Locate the cell with the specified text and output its [x, y] center coordinate. 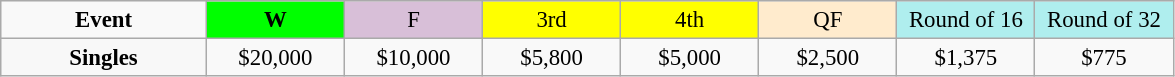
3rd [552, 20]
Round of 16 [966, 20]
F [413, 20]
Singles [104, 58]
$20,000 [275, 58]
$1,375 [966, 58]
Round of 32 [1104, 20]
QF [828, 20]
W [275, 20]
$2,500 [828, 58]
$10,000 [413, 58]
$775 [1104, 58]
4th [690, 20]
$5,800 [552, 58]
Event [104, 20]
$5,000 [690, 58]
